Detect which cell encompasses the target text, then output its (X, Y) center coordinate. 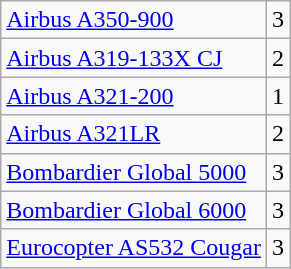
Airbus A321-200 (134, 96)
Airbus A319-133X CJ (134, 58)
Eurocopter AS532 Cougar (134, 248)
Bombardier Global 6000 (134, 210)
Airbus A350-900 (134, 20)
Airbus A321LR (134, 134)
Bombardier Global 5000 (134, 172)
1 (278, 96)
